Return the (X, Y) coordinate for the center point of the cell that contains the specified text.  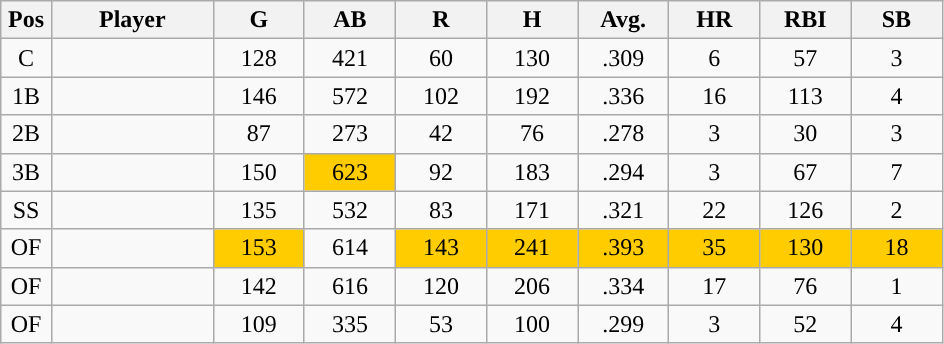
G (258, 20)
67 (806, 172)
.336 (624, 96)
Player (132, 20)
616 (350, 286)
146 (258, 96)
.321 (624, 210)
57 (806, 58)
HR (714, 20)
109 (258, 324)
183 (532, 172)
.309 (624, 58)
83 (440, 210)
120 (440, 286)
171 (532, 210)
572 (350, 96)
335 (350, 324)
532 (350, 210)
7 (896, 172)
206 (532, 286)
1 (896, 286)
150 (258, 172)
142 (258, 286)
6 (714, 58)
17 (714, 286)
614 (350, 248)
.393 (624, 248)
42 (440, 134)
.334 (624, 286)
92 (440, 172)
87 (258, 134)
30 (806, 134)
.278 (624, 134)
153 (258, 248)
SS (26, 210)
52 (806, 324)
100 (532, 324)
18 (896, 248)
16 (714, 96)
35 (714, 248)
RBI (806, 20)
.299 (624, 324)
.294 (624, 172)
H (532, 20)
Avg. (624, 20)
126 (806, 210)
SB (896, 20)
Pos (26, 20)
2 (896, 210)
102 (440, 96)
128 (258, 58)
192 (532, 96)
143 (440, 248)
623 (350, 172)
22 (714, 210)
2B (26, 134)
60 (440, 58)
C (26, 58)
273 (350, 134)
R (440, 20)
AB (350, 20)
1B (26, 96)
113 (806, 96)
241 (532, 248)
53 (440, 324)
135 (258, 210)
3B (26, 172)
421 (350, 58)
